Determine the [X, Y] coordinate at the center of the cell enclosing the given text.  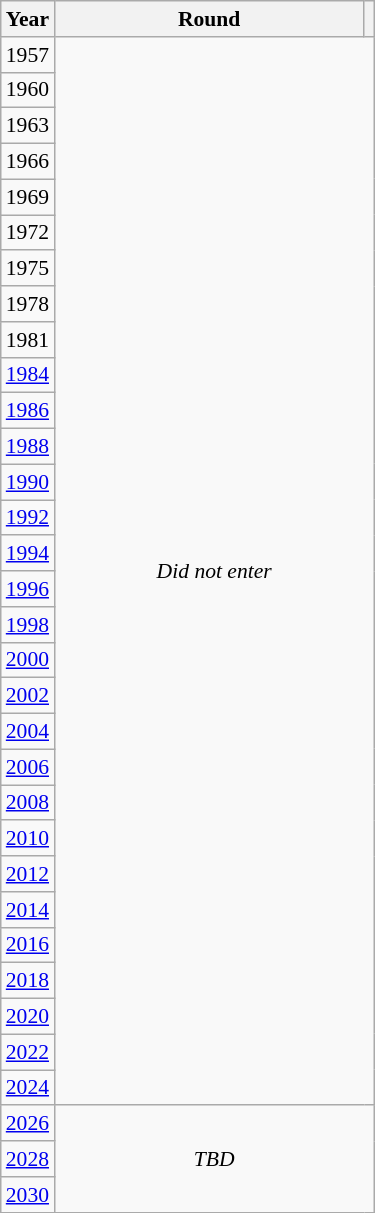
2024 [28, 1088]
2008 [28, 803]
1996 [28, 589]
2002 [28, 696]
2004 [28, 732]
1960 [28, 90]
2030 [28, 1195]
1994 [28, 554]
1969 [28, 197]
2026 [28, 1124]
2010 [28, 839]
2006 [28, 767]
2012 [28, 874]
1966 [28, 162]
2014 [28, 910]
1957 [28, 55]
1990 [28, 482]
2016 [28, 945]
1972 [28, 233]
1988 [28, 447]
Round [209, 19]
2022 [28, 1052]
1992 [28, 518]
1984 [28, 375]
1998 [28, 625]
1981 [28, 340]
2000 [28, 660]
1986 [28, 411]
Did not enter [214, 572]
2020 [28, 1017]
2018 [28, 981]
1975 [28, 269]
TBD [214, 1160]
Year [28, 19]
1963 [28, 126]
1978 [28, 304]
2028 [28, 1159]
